Capture the cell that displays the provided text and extract its [x, y] central coordinate. 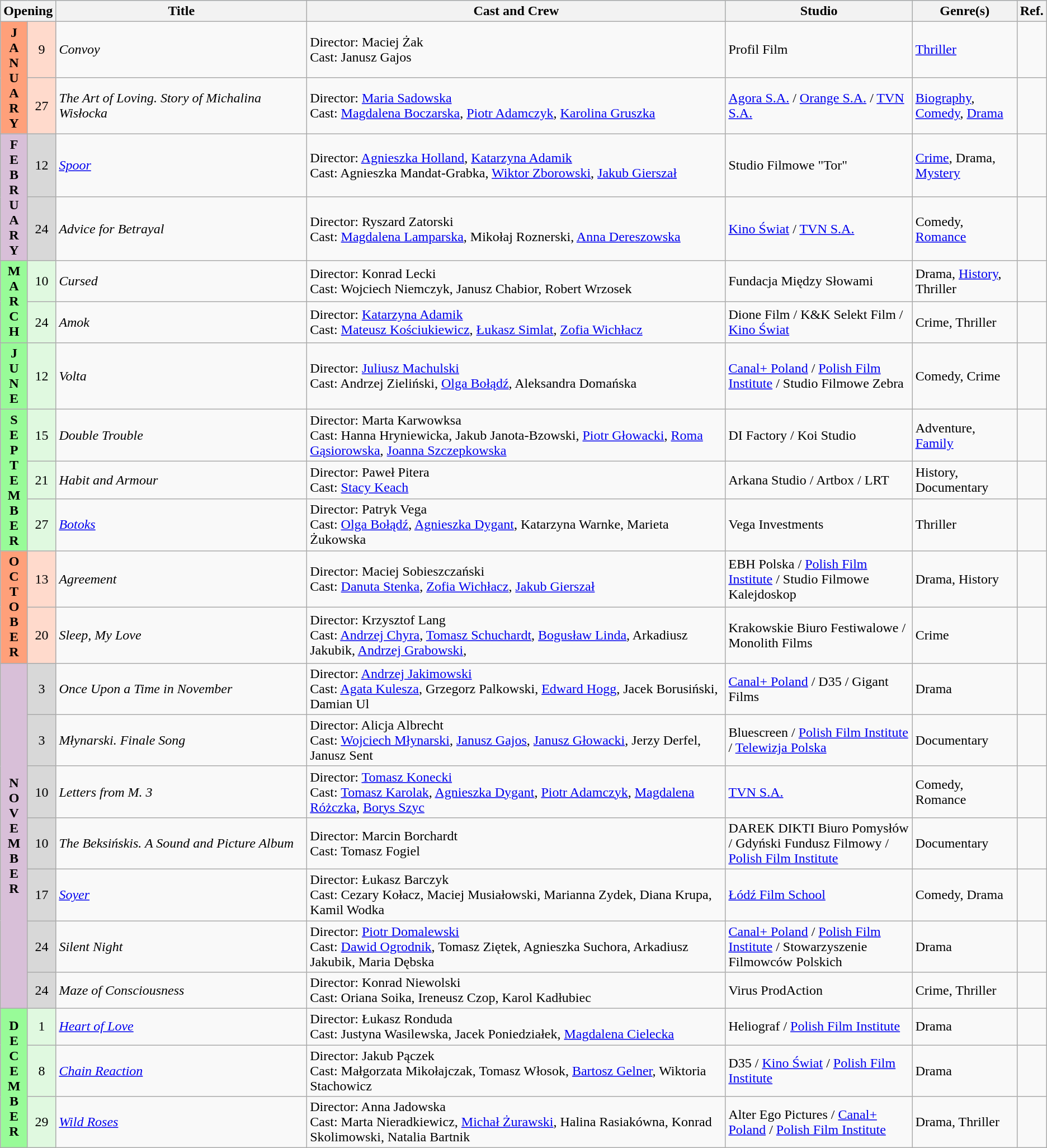
Title [181, 11]
8 [41, 1071]
D35 / Kino Świat / Polish Film Institute [819, 1071]
Heliograf / Polish Film Institute [819, 1027]
Cursed [181, 281]
Volta [181, 376]
Łódź Film School [819, 895]
FEBRUARY [15, 197]
Director: Łukasz Ronduda Cast: Justyna Wasilewska, Jacek Poniedziałek, Magdalena Cielecka [516, 1027]
13 [41, 579]
Fundacja Między Słowami [819, 281]
Krakowskie Biuro Festiwalowe / Monolith Films [819, 635]
JANUARY [15, 78]
Kino Świat / TVN S.A. [819, 229]
20 [41, 635]
JUNE [15, 376]
History, Documentary [964, 480]
Director: Piotr Domalewski Cast: Dawid Ogrodnik, Tomasz Ziętek, Agnieszka Suchora, Arkadiusz Jakubik, Maria Dębska [516, 947]
Director: Łukasz Barczyk Cast: Cezary Kołacz, Maciej Musiałowski, Marianna Zydek, Diana Krupa, Kamil Wodka [516, 895]
EBH Polska / Polish Film Institute / Studio Filmowe Kalejdoskop [819, 579]
Director: Krzysztof Lang Cast: Andrzej Chyra, Tomasz Schuchardt, Bogusław Linda, Arkadiusz Jakubik, Andrzej Grabowski, [516, 635]
Comedy, Drama [964, 895]
TVN S.A. [819, 792]
Advice for Betrayal [181, 229]
Once Upon a Time in November [181, 689]
Dione Film / K&K Selekt Film / Kino Świat [819, 322]
Genre(s) [964, 11]
Director: Patryk Vega Cast: Olga Bołądź, Agnieszka Dygant, Katarzyna Warnke, Marieta Żukowska [516, 525]
Crime, Drama, Mystery [964, 166]
Crime [964, 635]
Ref. [1031, 11]
Director: Tomasz Konecki Cast: Tomasz Karolak, Agnieszka Dygant, Piotr Adamczyk, Magdalena Różczka, Borys Szyc [516, 792]
Arkana Studio / Artbox / LRT [819, 480]
Director: Alicja Albrecht Cast: Wojciech Młynarski, Janusz Gajos, Janusz Głowacki, Jerzy Derfel, Janusz Sent [516, 740]
Double Trouble [181, 435]
Director: Maciej Żak Cast: Janusz Gajos [516, 50]
Director: Ryszard Zatorski Cast: Magdalena Lamparska, Mikołaj Roznerski, Anna Dereszowska [516, 229]
MARCH [15, 302]
Director: Juliusz Machulski Cast: Andrzej Zieliński, Olga Bołądź, Aleksandra Domańska [516, 376]
OCTOBER [15, 607]
DAREK DIKTI Biuro Pomysłów / Gdyński Fundusz Filmowy / Polish Film Institute [819, 843]
Silent Night [181, 947]
Heart of Love [181, 1027]
Director: Paweł Pitera Cast: Stacy Keach [516, 480]
21 [41, 480]
Director: Maciej Sobieszczański Cast: Danuta Stenka, Zofia Wichłacz, Jakub Gierszał [516, 579]
Biography, Comedy, Drama [964, 106]
Director: Konrad Niewolski Cast: Oriana Soika, Ireneusz Czop, Karol Kadłubiec [516, 990]
Amok [181, 322]
Director: Marcin Borchardt Cast: Tomasz Fogiel [516, 843]
Agora S.A. / Orange S.A. / TVN S.A. [819, 106]
17 [41, 895]
Studio [819, 11]
Director: Katarzyna Adamik Cast: Mateusz Kościukiewicz, Łukasz Simlat, Zofia Wichłacz [516, 322]
Botoks [181, 525]
DI Factory / Koi Studio [819, 435]
SEPTEMBER [15, 480]
Maze of Consciousness [181, 990]
Canal+ Poland / Polish Film Institute / Stowarzyszenie Filmowców Polskich [819, 947]
Director: Anna Jadowska Cast: Marta Nieradkiewicz, Michał Żurawski, Halina Rasiakówna, Konrad Skolimowski, Natalia Bartnik [516, 1122]
Soyer [181, 895]
Habit and Armour [181, 480]
Director: Konrad Lecki Cast: Wojciech Niemczyk, Janusz Chabior, Robert Wrzosek [516, 281]
Cast and Crew [516, 11]
Spoor [181, 166]
Canal+ Poland / Polish Film Institute / Studio Filmowe Zebra [819, 376]
Profil Film [819, 50]
Młynarski. Finale Song [181, 740]
Director: Maria Sadowska Cast: Magdalena Boczarska, Piotr Adamczyk, Karolina Gruszka [516, 106]
15 [41, 435]
Virus ProdAction [819, 990]
DECEMBER [15, 1079]
Studio Filmowe "Tor" [819, 166]
Letters from M. 3 [181, 792]
Drama, Thriller [964, 1122]
Alter Ego Pictures / Canal+ Poland / Polish Film Institute [819, 1122]
Director: Marta Karwowksa Cast: Hanna Hryniewicka, Jakub Janota-Bzowski, Piotr Głowacki, Roma Gąsiorowska, Joanna Szczepkowska [516, 435]
Opening [28, 11]
NOVEMBER [15, 836]
Vega Investments [819, 525]
Sleep, My Love [181, 635]
9 [41, 50]
Director: Jakub Pączek Cast: Małgorzata Mikołajczak, Tomasz Włosok, Bartosz Gelner, Wiktoria Stachowicz [516, 1071]
Canal+ Poland / D35 / Gigant Films [819, 689]
Director: Andrzej Jakimowski Cast: Agata Kulesza, Grzegorz Palkowski, Edward Hogg, Jacek Borusiński, Damian Ul [516, 689]
Wild Roses [181, 1122]
Chain Reaction [181, 1071]
1 [41, 1027]
Drama, History [964, 579]
The Beksińskis. A Sound and Picture Album [181, 843]
Adventure, Family [964, 435]
Bluescreen / Polish Film Institute / Telewizja Polska [819, 740]
Director: Agnieszka Holland, Katarzyna Adamik Cast: Agnieszka Mandat-Grabka, Wiktor Zborowski, Jakub Gierszał [516, 166]
Comedy, Crime [964, 376]
Drama, History, Thriller [964, 281]
Convoy [181, 50]
29 [41, 1122]
The Art of Loving. Story of Michalina Wisłocka [181, 106]
Agreement [181, 579]
